From the cell containing the given text, extract its center point as (X, Y) coordinate. 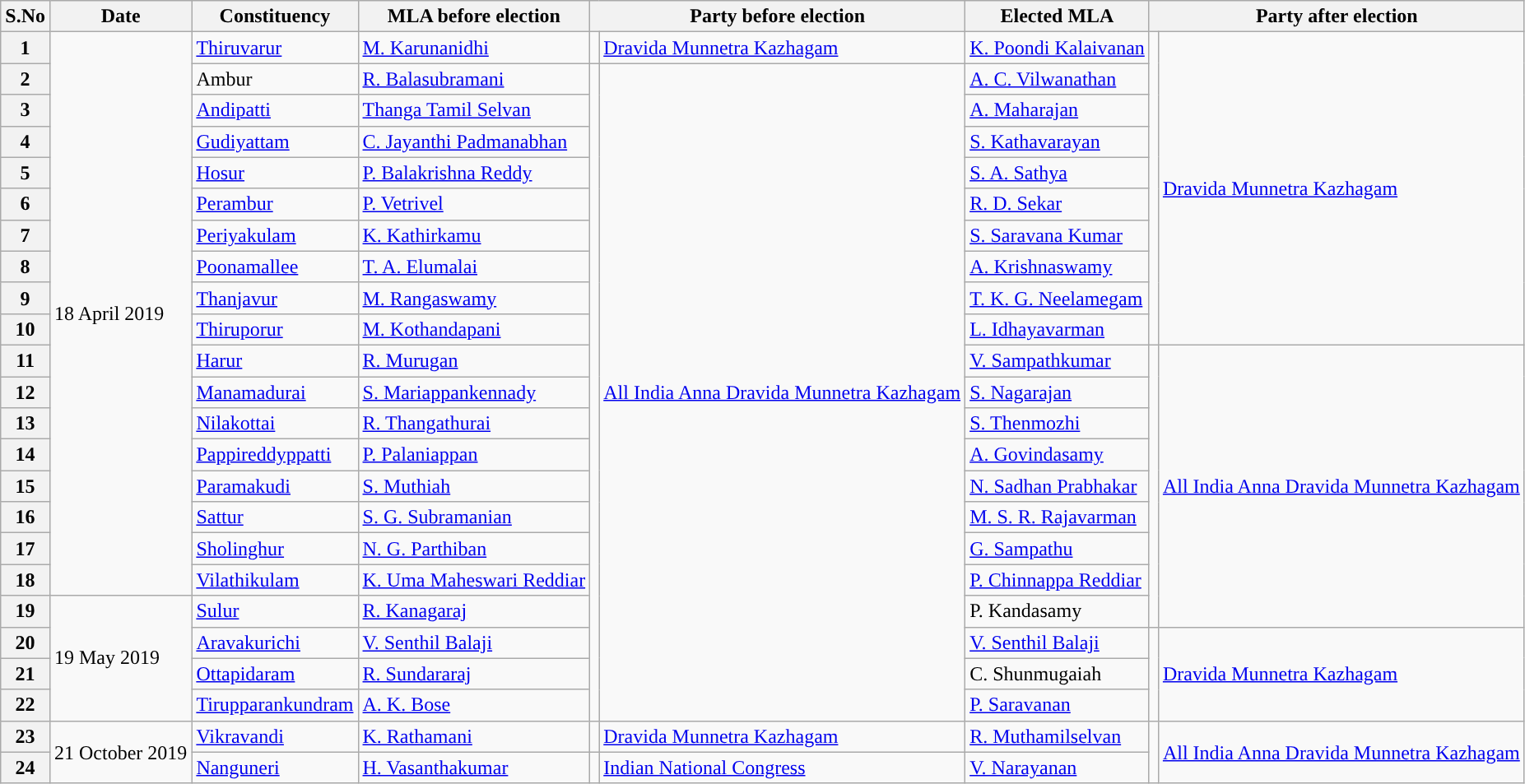
3 (26, 110)
T. A. Elumalai (474, 267)
S. Thenmozhi (1058, 424)
Ambur (275, 79)
20 (26, 643)
Perambur (275, 204)
H. Vasanthakumar (474, 768)
Ottapidaram (275, 674)
24 (26, 768)
R. Murugan (474, 360)
M. Rangaswamy (474, 298)
S. Kathavarayan (1058, 141)
S. A. Sathya (1058, 173)
A. Govindasamy (1058, 455)
L. Idhayavarman (1058, 329)
P. Chinnappa Reddiar (1058, 580)
19 May 2019 (120, 658)
P. Saravanan (1058, 705)
P. Kandasamy (1058, 611)
A. Maharajan (1058, 110)
S.No (26, 16)
7 (26, 235)
13 (26, 424)
V. Sampathkumar (1058, 360)
Gudiyattam (275, 141)
Date (120, 16)
Pappireddyppatti (275, 455)
Indian National Congress (782, 768)
N. Sadhan Prabhakar (1058, 486)
Thiruvarur (275, 48)
A. Krishnaswamy (1058, 267)
11 (26, 360)
8 (26, 267)
21 October 2019 (120, 752)
Harur (275, 360)
R. Muthamilselvan (1058, 736)
9 (26, 298)
V. Narayanan (1058, 768)
C. Shunmugaiah (1058, 674)
22 (26, 705)
Vilathikulam (275, 580)
Nanguneri (275, 768)
4 (26, 141)
K. Rathamani (474, 736)
Thanjavur (275, 298)
17 (26, 549)
Party before election (778, 16)
K. Kathirkamu (474, 235)
Tirupparankundram (275, 705)
Vikravandi (275, 736)
S. Mariappankennady (474, 392)
Poonamallee (275, 267)
Hosur (275, 173)
14 (26, 455)
R. Thangathurai (474, 424)
Party after election (1337, 16)
R. Sundararaj (474, 674)
1 (26, 48)
S. Muthiah (474, 486)
M. S. R. Rajavarman (1058, 517)
MLA before election (474, 16)
Paramakudi (275, 486)
Thanga Tamil Selvan (474, 110)
G. Sampathu (1058, 549)
18 April 2019 (120, 314)
Sulur (275, 611)
Andipatti (275, 110)
23 (26, 736)
21 (26, 674)
T. K. G. Neelamegam (1058, 298)
M. Karunanidhi (474, 48)
K. Uma Maheswari Reddiar (474, 580)
P. Palaniappan (474, 455)
R. Balasubramani (474, 79)
C. Jayanthi Padmanabhan (474, 141)
A. C. Vilwanathan (1058, 79)
M. Kothandapani (474, 329)
R. Kanagaraj (474, 611)
Manamadurai (275, 392)
Thiruporur (275, 329)
P. Vetrivel (474, 204)
10 (26, 329)
18 (26, 580)
S. Saravana Kumar (1058, 235)
15 (26, 486)
Periyakulam (275, 235)
R. D. Sekar (1058, 204)
19 (26, 611)
6 (26, 204)
A. K. Bose (474, 705)
Elected MLA (1058, 16)
Nilakottai (275, 424)
2 (26, 79)
16 (26, 517)
P. Balakrishna Reddy (474, 173)
12 (26, 392)
Sholinghur (275, 549)
S. G. Subramanian (474, 517)
5 (26, 173)
Aravakurichi (275, 643)
S. Nagarajan (1058, 392)
Sattur (275, 517)
N. G. Parthiban (474, 549)
K. Poondi Kalaivanan (1058, 48)
Constituency (275, 16)
